Identify which cell holds the provided text, then report its (x, y) central coordinate. 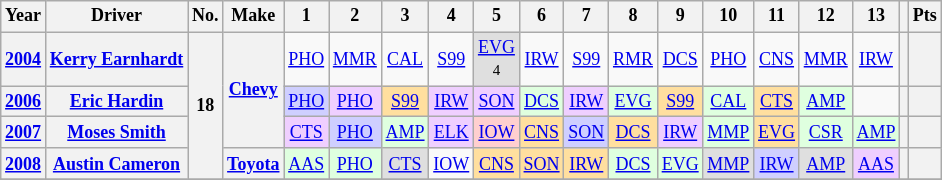
Moses Smith (116, 132)
Kerry Earnhardt (116, 59)
CSR (826, 132)
ELK (452, 132)
13 (876, 16)
2007 (24, 132)
Eric Hardin (116, 102)
2 (354, 16)
5 (497, 16)
2006 (24, 102)
3 (405, 16)
Pts (924, 16)
6 (542, 16)
9 (680, 16)
18 (206, 106)
Toyota (254, 164)
12 (826, 16)
Year (24, 16)
11 (777, 16)
10 (728, 16)
2004 (24, 59)
4 (452, 16)
Chevy (254, 90)
Austin Cameron (116, 164)
RMR (634, 59)
2008 (24, 164)
8 (634, 16)
Make (254, 16)
EVG4 (497, 59)
1 (306, 16)
Driver (116, 16)
7 (586, 16)
No. (206, 16)
